Locate the cell with the specified text and output its [X, Y] center coordinate. 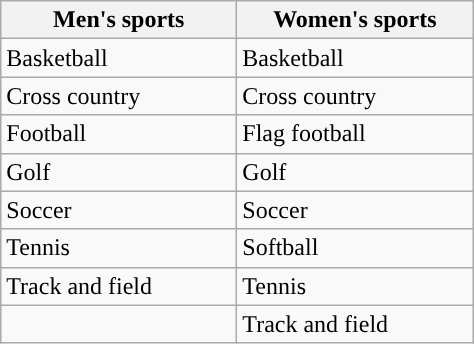
Softball [355, 248]
Women's sports [355, 20]
Football [119, 134]
Flag football [355, 134]
Men's sports [119, 20]
